Extract the [X, Y] coordinate from the center of the cell holding the provided text.  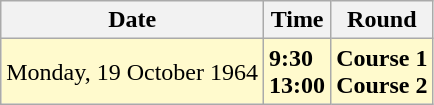
Course 1Course 2 [382, 72]
Time [298, 20]
Round [382, 20]
Monday, 19 October 1964 [132, 72]
9:3013:00 [298, 72]
Date [132, 20]
